Return [x, y] of the center of cell containing provided text 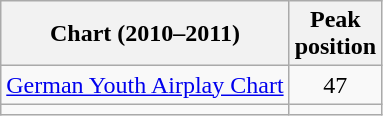
Chart (2010–2011) [145, 34]
47 [335, 85]
Peakposition [335, 34]
German Youth Airplay Chart [145, 85]
